Output the [x, y] coordinate of the center of the cell containing the given text.  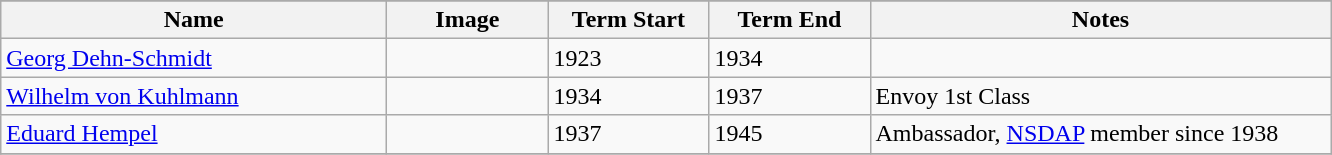
Name [194, 20]
Georg Dehn-Schmidt [194, 58]
1923 [628, 58]
Notes [1100, 20]
Term End [790, 20]
Envoy 1st Class [1100, 96]
1945 [790, 134]
Term Start [628, 20]
Eduard Hempel [194, 134]
Wilhelm von Kuhlmann [194, 96]
Ambassador, NSDAP member since 1938 [1100, 134]
Image [468, 20]
